Determine the (x, y) coordinate at the center of the cell enclosing the given text.  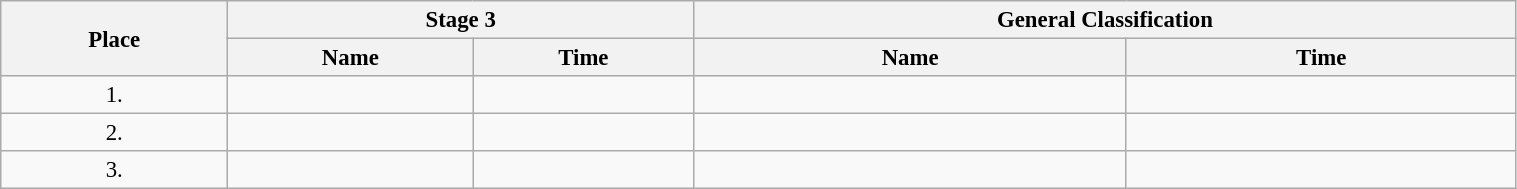
Place (114, 38)
Stage 3 (461, 20)
3. (114, 170)
General Classification (1105, 20)
2. (114, 133)
1. (114, 95)
